Provide the (x, y) coordinate of the cell's center where the given text is located.  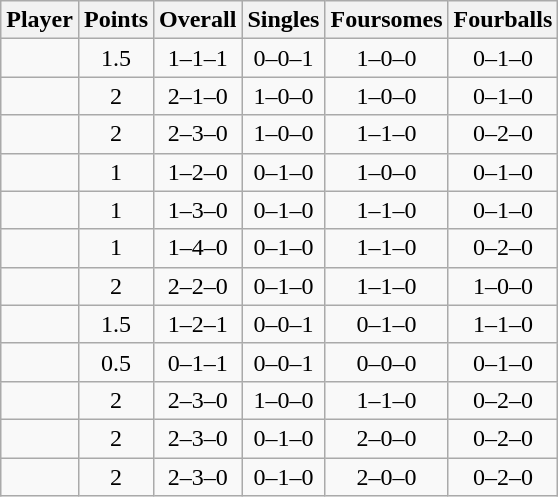
Fourballs (503, 20)
1–4–0 (198, 248)
Points (116, 20)
0.5 (116, 362)
Foursomes (386, 20)
Player (40, 20)
1–1–1 (198, 58)
2–1–0 (198, 96)
0–1–1 (198, 362)
Singles (284, 20)
1–2–1 (198, 324)
0–0–0 (386, 362)
1–2–0 (198, 172)
Overall (198, 20)
2–2–0 (198, 286)
1–3–0 (198, 210)
